Return [x, y] of the center of cell containing provided text 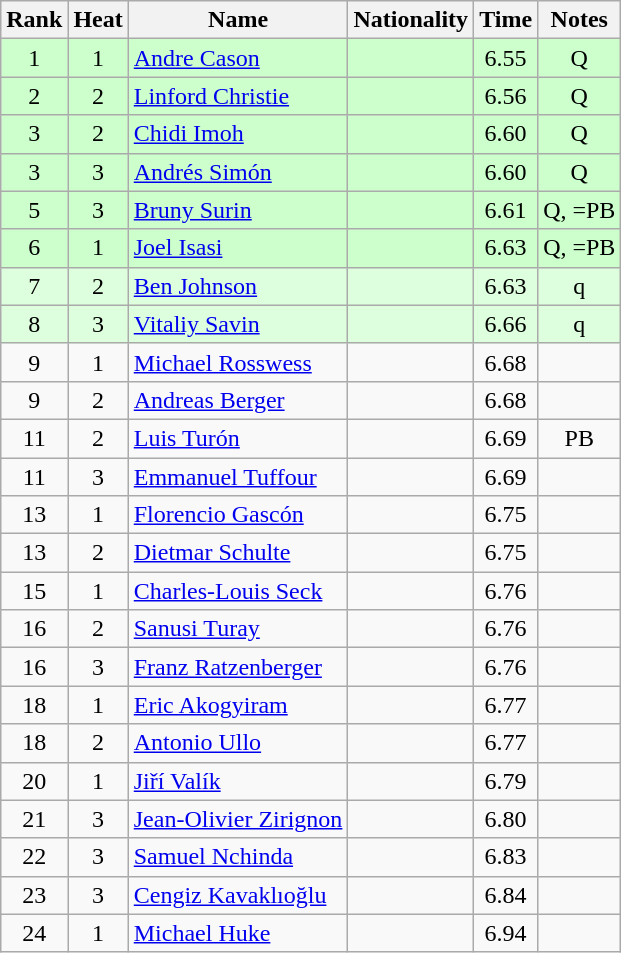
Emmanuel Tuffour [238, 477]
Heat [98, 20]
Sanusi Turay [238, 629]
Florencio Gascón [238, 515]
Jiří Valík [238, 781]
Andre Cason [238, 58]
21 [34, 819]
24 [34, 933]
6 [34, 248]
Franz Ratzenberger [238, 667]
Cengiz Kavaklıoğlu [238, 895]
Rank [34, 20]
6.66 [506, 324]
6.55 [506, 58]
Nationality [411, 20]
Notes [580, 20]
Bruny Surin [238, 210]
6.83 [506, 857]
22 [34, 857]
23 [34, 895]
PB [580, 438]
8 [34, 324]
6.56 [506, 96]
6.61 [506, 210]
Charles-Louis Seck [238, 591]
Time [506, 20]
Vitaliy Savin [238, 324]
Name [238, 20]
Michael Huke [238, 933]
Andrés Simón [238, 172]
20 [34, 781]
5 [34, 210]
6.94 [506, 933]
Jean-Olivier Zirignon [238, 819]
Samuel Nchinda [238, 857]
6.84 [506, 895]
Dietmar Schulte [238, 553]
Andreas Berger [238, 400]
7 [34, 286]
Chidi Imoh [238, 134]
6.79 [506, 781]
Linford Christie [238, 96]
6.80 [506, 819]
Joel Isasi [238, 248]
Luis Turón [238, 438]
Eric Akogyiram [238, 705]
Ben Johnson [238, 286]
Michael Rosswess [238, 362]
15 [34, 591]
Antonio Ullo [238, 743]
